For the text-containing cell, return its midpoint in (X, Y) coordinate format. 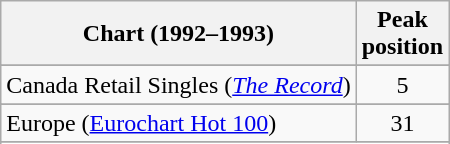
Peakposition (402, 34)
5 (402, 85)
31 (402, 123)
Europe (Eurochart Hot 100) (178, 123)
Chart (1992–1993) (178, 34)
Canada Retail Singles (The Record) (178, 85)
